Identify which cell holds the provided text, then report its (x, y) central coordinate. 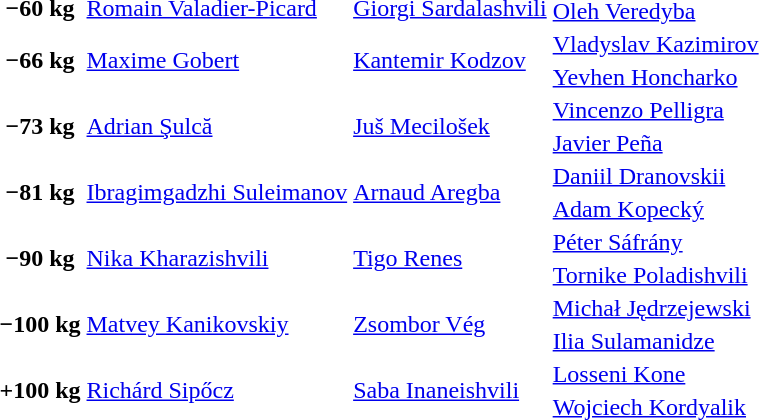
Nika Kharazishvili (217, 258)
Adrian Şulcă (217, 126)
Juš Mecilošek (450, 126)
Tigo Renes (450, 258)
Ibragimgadzhi Suleimanov (217, 192)
Matvey Kanikovskiy (217, 324)
Maxime Gobert (217, 60)
Zsombor Vég (450, 324)
Kantemir Kodzov (450, 60)
Arnaud Aregba (450, 192)
